Pinpoint the cell where the given text exists, returning its (x, y) midpoint coordinate. 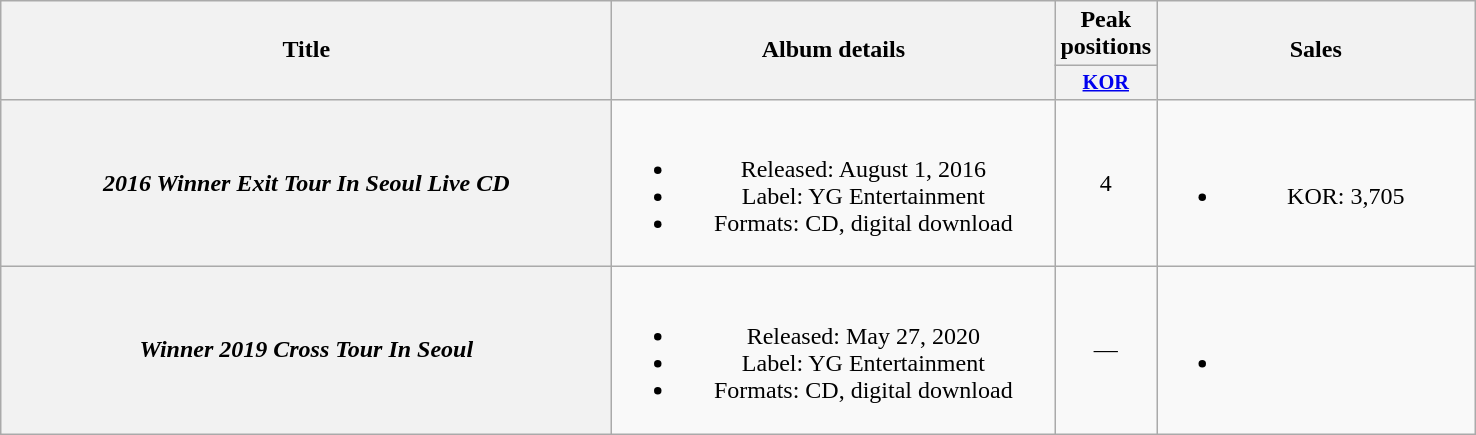
— (1106, 350)
KOR (1106, 83)
2016 Winner Exit Tour In Seoul Live CD (306, 182)
Released: May 27, 2020Label: YG EntertainmentFormats: CD, digital download (834, 350)
Winner 2019 Cross Tour In Seoul (306, 350)
Title (306, 50)
Sales (1316, 50)
KOR: 3,705 (1316, 182)
Released: August 1, 2016Label: YG EntertainmentFormats: CD, digital download (834, 182)
4 (1106, 182)
Album details (834, 50)
Peak positions (1106, 34)
